Locate the cell with the specified text and output its [X, Y] center coordinate. 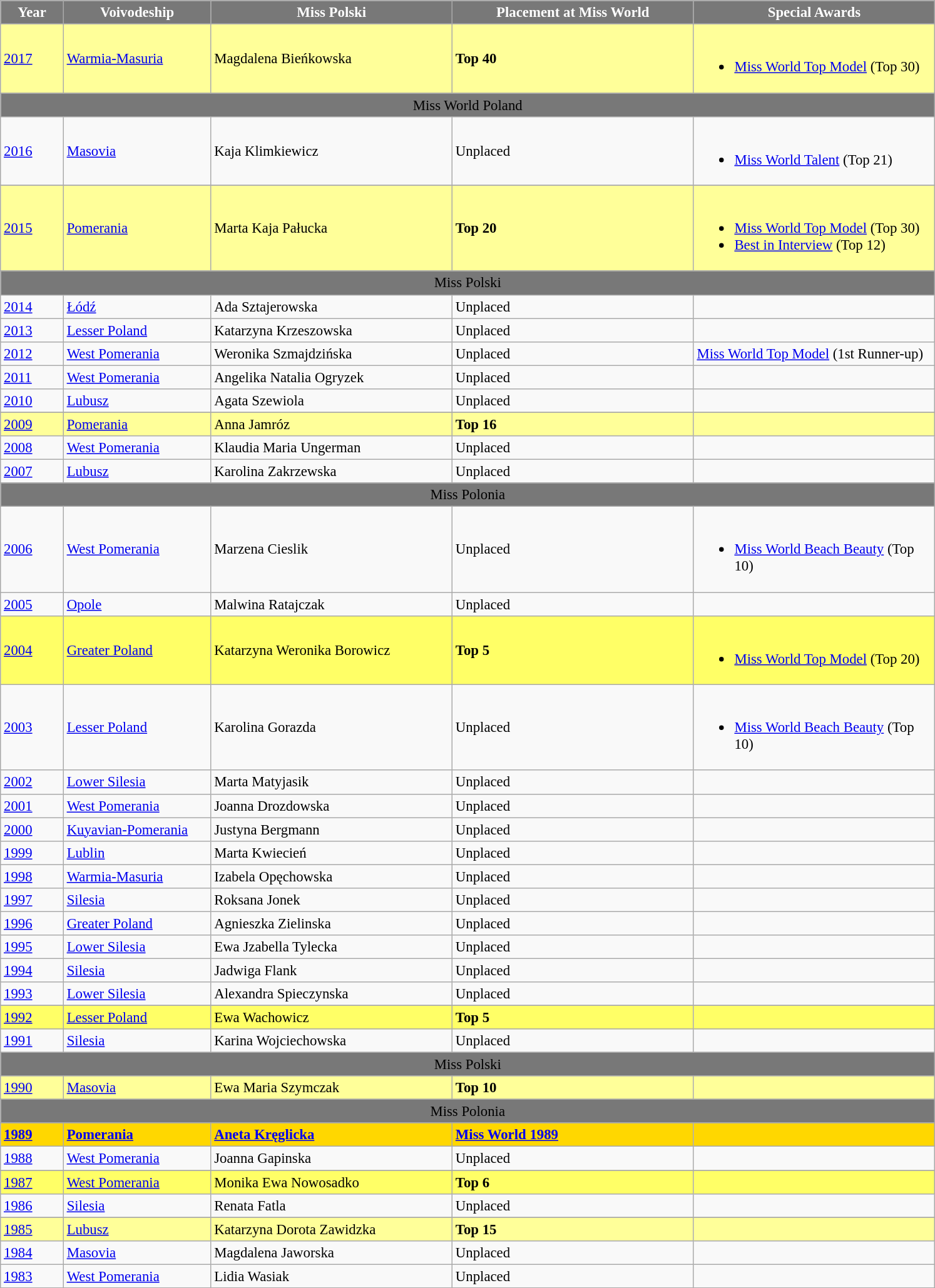
Karolina Gorazda [332, 727]
2009 [33, 424]
2004 [33, 650]
2011 [33, 377]
Agata Szewiola [332, 401]
Marta Kwiecień [332, 853]
1992 [33, 1018]
Kaja Klimkiewicz [332, 151]
Miss World Talent (Top 21) [814, 151]
Ewa Jzabella Tylecka [332, 947]
Katarzyna Weronika Borowicz [332, 650]
2002 [33, 783]
Jadwiga Flank [332, 970]
Renata Fatla [332, 1205]
Marzena Cieslik [332, 549]
Top 20 [573, 228]
1987 [33, 1182]
Roksana Jonek [332, 900]
Year [33, 13]
2012 [33, 353]
Karina Wojciechowska [332, 1041]
Miss World Top Model (1st Runner-up) [814, 353]
Miss World Top Model (Top 30) [814, 59]
1995 [33, 947]
Top 6 [573, 1182]
Lidia Wasiak [332, 1276]
1990 [33, 1088]
Izabela Opęchowska [332, 876]
Agnieszka Zielinska [332, 923]
Special Awards [814, 13]
Katarzyna Dorota Zawidzka [332, 1229]
2010 [33, 401]
1988 [33, 1159]
Joanna Drozdowska [332, 806]
1989 [33, 1135]
Łódź [137, 307]
Top 15 [573, 1229]
Aneta Kręglicka [332, 1135]
Marta Matyjasik [332, 783]
2008 [33, 448]
Miss World 1989 [573, 1135]
2014 [33, 307]
Top 16 [573, 424]
1984 [33, 1252]
2016 [33, 151]
Joanna Gapinska [332, 1159]
1999 [33, 853]
1985 [33, 1229]
Monika Ewa Nowosadko [332, 1182]
Magdalena Bieńkowska [332, 59]
Kuyavian-Pomerania [137, 829]
Klaudia Maria Ungerman [332, 448]
Ada Sztajerowska [332, 307]
Marta Kaja Pałucka [332, 228]
Katarzyna Krzeszowska [332, 330]
Alexandra Spieczynska [332, 994]
1983 [33, 1276]
Lublin [137, 853]
1996 [33, 923]
Placement at Miss World [573, 13]
Weronika Szmajdzińska [332, 353]
Karolina Zakrzewska [332, 471]
Magdalena Jaworska [332, 1252]
Miss World Top Model (Top 20) [814, 650]
1986 [33, 1205]
2005 [33, 604]
1993 [33, 994]
Miss World Top Model (Top 30)Best in Interview (Top 12) [814, 228]
Malwina Ratajczak [332, 604]
2013 [33, 330]
2003 [33, 727]
1997 [33, 900]
1994 [33, 970]
2007 [33, 471]
Voivodeship [137, 13]
1998 [33, 876]
2015 [33, 228]
Opole [137, 604]
Angelika Natalia Ogryzek [332, 377]
2006 [33, 549]
2000 [33, 829]
Ewa Maria Szymczak [332, 1088]
Ewa Wachowicz [332, 1018]
2017 [33, 59]
Miss World Poland [468, 105]
2001 [33, 806]
Top 10 [573, 1088]
Anna Jamróz [332, 424]
Top 40 [573, 59]
Justyna Bergmann [332, 829]
1991 [33, 1041]
